From the cell containing the given text, extract its center point as (X, Y) coordinate. 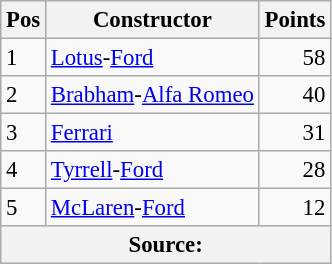
1 (24, 58)
5 (24, 208)
40 (294, 95)
Source: (166, 245)
4 (24, 170)
2 (24, 95)
McLaren-Ford (153, 208)
58 (294, 58)
Ferrari (153, 133)
Points (294, 20)
28 (294, 170)
3 (24, 133)
Brabham-Alfa Romeo (153, 95)
Pos (24, 20)
Lotus-Ford (153, 58)
Tyrrell-Ford (153, 170)
12 (294, 208)
Constructor (153, 20)
31 (294, 133)
